Pinpoint the cell where the given text exists, returning its (x, y) midpoint coordinate. 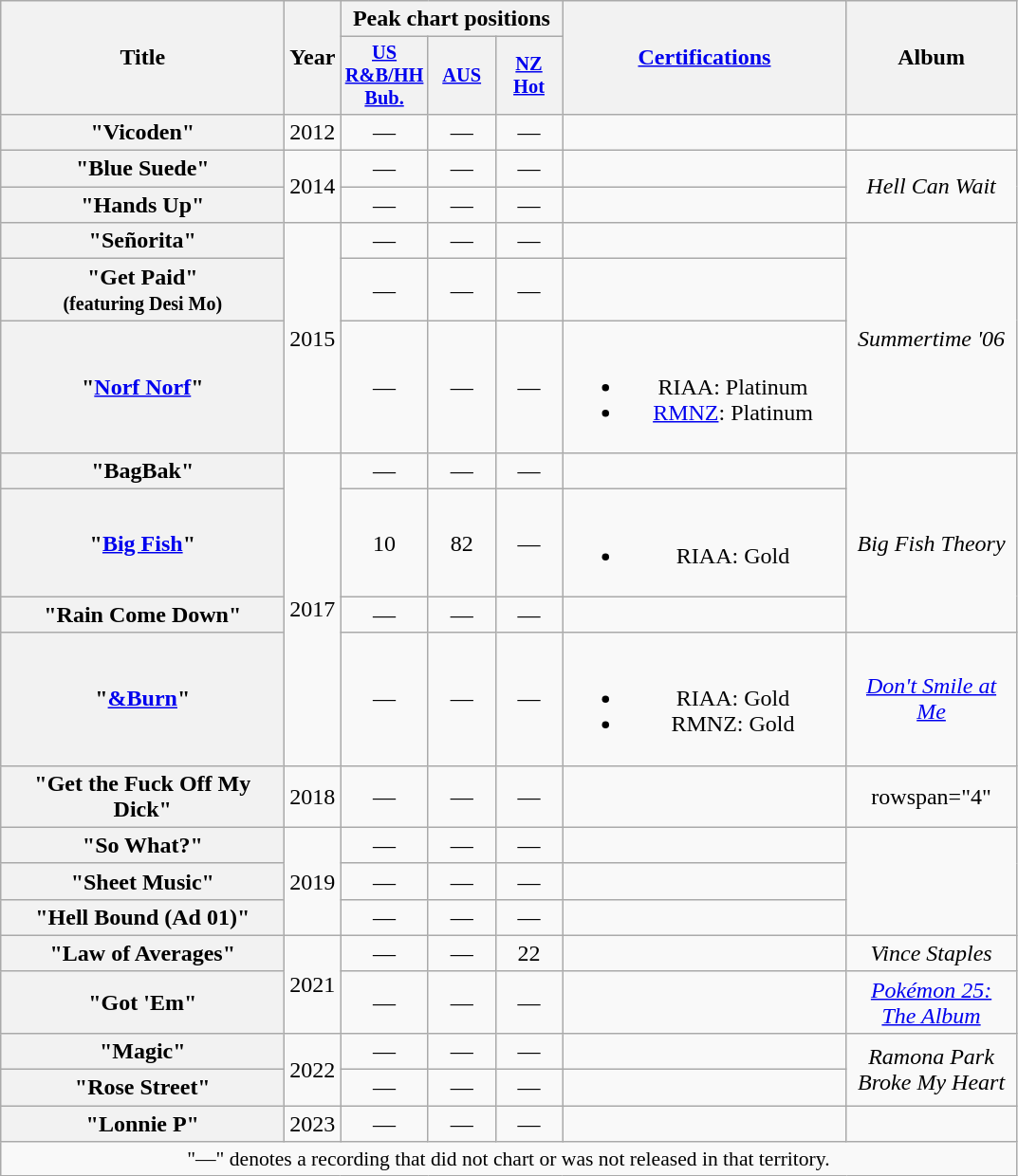
"Rose Street" (142, 1088)
"Señorita" (142, 241)
RIAA: Gold (704, 542)
Big Fish Theory (932, 542)
Don't Smile at Me (932, 699)
Vince Staples (932, 953)
NZHot (529, 76)
"Vicoden" (142, 132)
2023 (313, 1124)
2014 (313, 187)
Year (313, 58)
"Big Fish" (142, 542)
"Hands Up" (142, 205)
AUS (461, 76)
"Rain Come Down" (142, 615)
"Norf Norf" (142, 387)
Title (142, 58)
Hell Can Wait (932, 187)
2019 (313, 881)
2015 (313, 338)
22 (529, 953)
Pokémon 25: The Album (932, 1001)
Summertime '06 (932, 338)
"Hell Bound (Ad 01)" (142, 917)
"Got 'Em" (142, 1001)
"BagBak" (142, 471)
"&Burn" (142, 699)
"—" denotes a recording that did not chart or was not released in that territory. (509, 1159)
"Blue Suede" (142, 169)
"So What?" (142, 845)
RIAA: GoldRMNZ: Gold (704, 699)
2018 (313, 797)
USR&B/HHBub. (384, 76)
2017 (313, 609)
"Magic" (142, 1051)
82 (461, 542)
"Sheet Music" (142, 881)
RIAA: PlatinumRMNZ: Platinum (704, 387)
"Law of Averages" (142, 953)
"Get the Fuck Off My Dick" (142, 797)
10 (384, 542)
Album (932, 58)
"Get Paid"(featuring Desi Mo) (142, 290)
Peak chart positions (452, 19)
"Lonnie P" (142, 1124)
Ramona Park Broke My Heart (932, 1069)
2022 (313, 1069)
2021 (313, 984)
rowspan="4" (932, 797)
2012 (313, 132)
Certifications (704, 58)
